Identify which cell holds the provided text, then report its [X, Y] central coordinate. 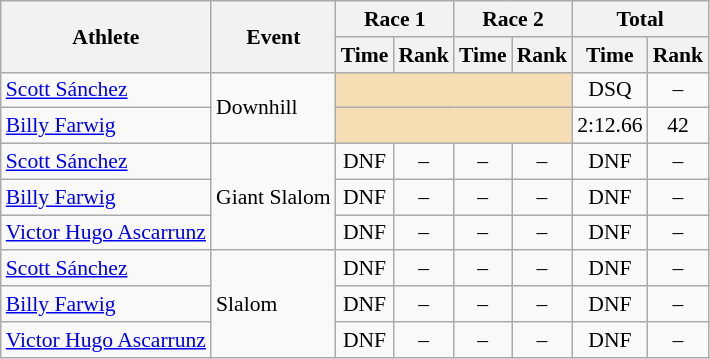
42 [678, 126]
DSQ [610, 90]
Event [274, 36]
Race 1 [395, 19]
Total [640, 19]
Downhill [274, 108]
Athlete [106, 36]
2:12.66 [610, 126]
Giant Slalom [274, 198]
Slalom [274, 304]
Race 2 [513, 19]
